Find where the given text appears and provide that cell's center as (x, y) coordinate. 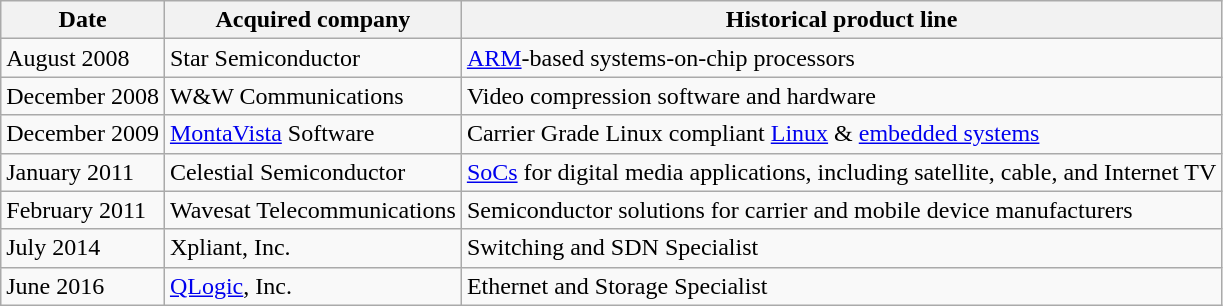
Date (83, 20)
Xpliant, Inc. (312, 248)
Switching and SDN Specialist (841, 248)
June 2016 (83, 286)
December 2009 (83, 134)
August 2008 (83, 58)
January 2011 (83, 172)
February 2011 (83, 210)
MontaVista Software (312, 134)
ARM-based systems-on-chip processors (841, 58)
Celestial Semiconductor (312, 172)
QLogic, Inc. (312, 286)
Star Semiconductor (312, 58)
December 2008 (83, 96)
SoCs for digital media applications, including satellite, cable, and Internet TV (841, 172)
W&W Communications (312, 96)
Video compression software and hardware (841, 96)
July 2014 (83, 248)
Wavesat Telecommunications (312, 210)
Ethernet and Storage Specialist (841, 286)
Carrier Grade Linux compliant Linux & embedded systems (841, 134)
Historical product line (841, 20)
Semiconductor solutions for carrier and mobile device manufacturers (841, 210)
Acquired company (312, 20)
